Determine the (X, Y) coordinate at the center of the cell enclosing the given text.  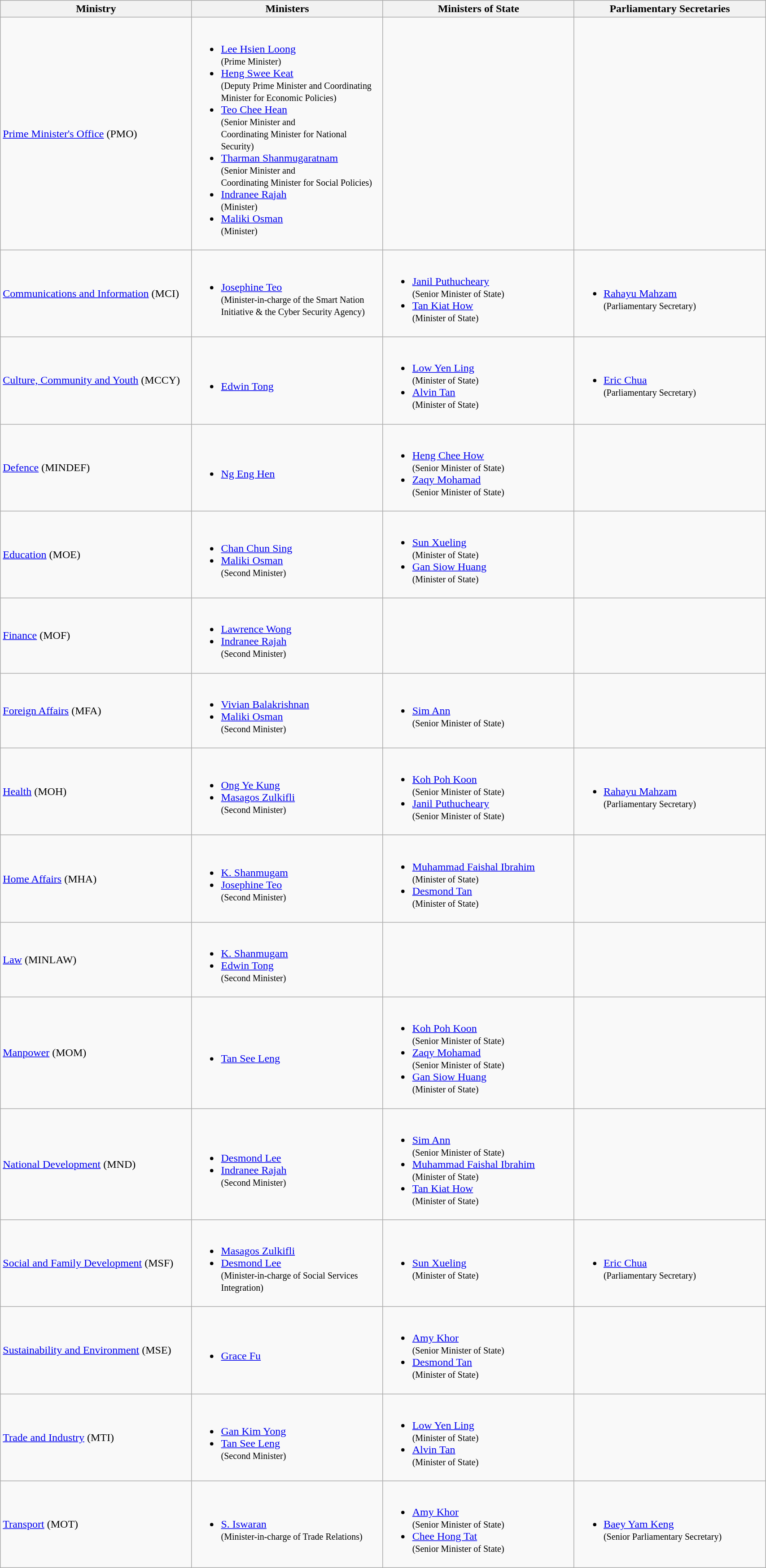
Baey Yam Keng(Senior Parliamentary Secretary) (670, 1524)
Home Affairs (MHA) (96, 878)
S. Iswaran(Minister-in-charge of Trade Relations) (287, 1524)
Sustainability and Environment (MSE) (96, 1350)
Ng Eng Hen (287, 467)
Vivian BalakrishnanMaliki Osman(Second Minister) (287, 711)
Defence (MINDEF) (96, 467)
Ong Ye KungMasagos Zulkifli(Second Minister) (287, 791)
Muhammad Faishal Ibrahim(Minister of State)Desmond Tan(Minister of State) (478, 878)
Koh Poh Koon(Senior Minister of State)Zaqy Mohamad(Senior Minister of State)Gan Siow Huang(Minister of State) (478, 1053)
K. ShanmugamEdwin Tong(Second Minister) (287, 959)
Ministry (96, 9)
Culture, Community and Youth (MCCY) (96, 380)
Janil Puthucheary(Senior Minister of State)Tan Kiat How(Minister of State) (478, 293)
Josephine Teo (Minister-in-charge of the Smart Nation Initiative & the Cyber Security Agency) (287, 293)
Desmond LeeIndranee Rajah(Second Minister) (287, 1164)
Parliamentary Secretaries (670, 9)
Communications and Information (MCI) (96, 293)
Ministers of State (478, 9)
Gan Kim YongTan See Leng(Second Minister) (287, 1437)
Law (MINLAW) (96, 959)
Sim Ann(Senior Minister of State)Muhammad Faishal Ibrahim(Minister of State)Tan Kiat How(Minister of State) (478, 1164)
Sun Xueling(Minister of State) (478, 1263)
Social and Family Development (MSF) (96, 1263)
Edwin Tong (287, 380)
Foreign Affairs (MFA) (96, 711)
Koh Poh Koon(Senior Minister of State)Janil Puthucheary(Senior Minister of State) (478, 791)
Sun Xueling(Minister of State)Gan Siow Huang(Minister of State) (478, 555)
Heng Chee How(Senior Minister of State)Zaqy Mohamad(Senior Minister of State) (478, 467)
Trade and Industry (MTI) (96, 1437)
Lawrence WongIndranee Rajah(Second Minister) (287, 635)
Sim Ann(Senior Minister of State) (478, 711)
National Development (MND) (96, 1164)
Tan See Leng (287, 1053)
Health (MOH) (96, 791)
Ministers (287, 9)
Amy Khor(Senior Minister of State)Chee Hong Tat(Senior Minister of State) (478, 1524)
Education (MOE) (96, 555)
Chan Chun SingMaliki Osman(Second Minister) (287, 555)
Amy Khor(Senior Minister of State)Desmond Tan(Minister of State) (478, 1350)
Grace Fu (287, 1350)
K. ShanmugamJosephine Teo(Second Minister) (287, 878)
Manpower (MOM) (96, 1053)
Prime Minister's Office (PMO) (96, 134)
Transport (MOT) (96, 1524)
Finance (MOF) (96, 635)
Masagos ZulkifliDesmond Lee(Minister-in-charge of Social Services Integration) (287, 1263)
